Pinpoint the cell where the given text exists, returning its (x, y) midpoint coordinate. 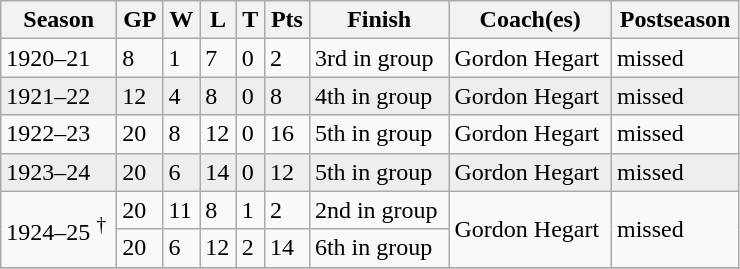
1921–22 (59, 96)
4th in group (379, 96)
T (250, 20)
GP (140, 20)
Pts (286, 20)
Season (59, 20)
1922–23 (59, 134)
W (182, 20)
2nd in group (379, 210)
1923–24 (59, 172)
4 (182, 96)
6th in group (379, 248)
L (218, 20)
16 (286, 134)
1920–21 (59, 58)
Coach(es) (530, 20)
11 (182, 210)
1924–25 † (59, 229)
3rd in group (379, 58)
Postseason (674, 20)
Finish (379, 20)
7 (218, 58)
